Output the [X, Y] coordinate of the center of the cell containing the given text.  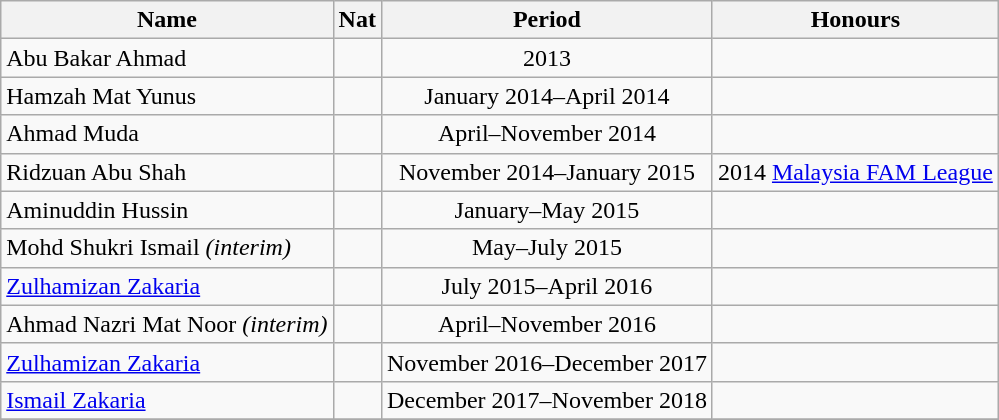
July 2015–April 2016 [546, 286]
November 2016–December 2017 [546, 362]
Period [546, 20]
Hamzah Mat Yunus [167, 96]
Honours [855, 20]
Ridzuan Abu Shah [167, 172]
Ahmad Nazri Mat Noor (interim) [167, 324]
Aminuddin Hussin [167, 210]
Mohd Shukri Ismail (interim) [167, 248]
January 2014–April 2014 [546, 96]
Ismail Zakaria [167, 400]
April–November 2014 [546, 134]
Name [167, 20]
Abu Bakar Ahmad [167, 58]
November 2014–January 2015 [546, 172]
May–July 2015 [546, 248]
April–November 2016 [546, 324]
2014 Malaysia FAM League [855, 172]
Nat [357, 20]
2013 [546, 58]
Ahmad Muda [167, 134]
January–May 2015 [546, 210]
December 2017–November 2018 [546, 400]
